Identify which cell holds the provided text, then report its (x, y) central coordinate. 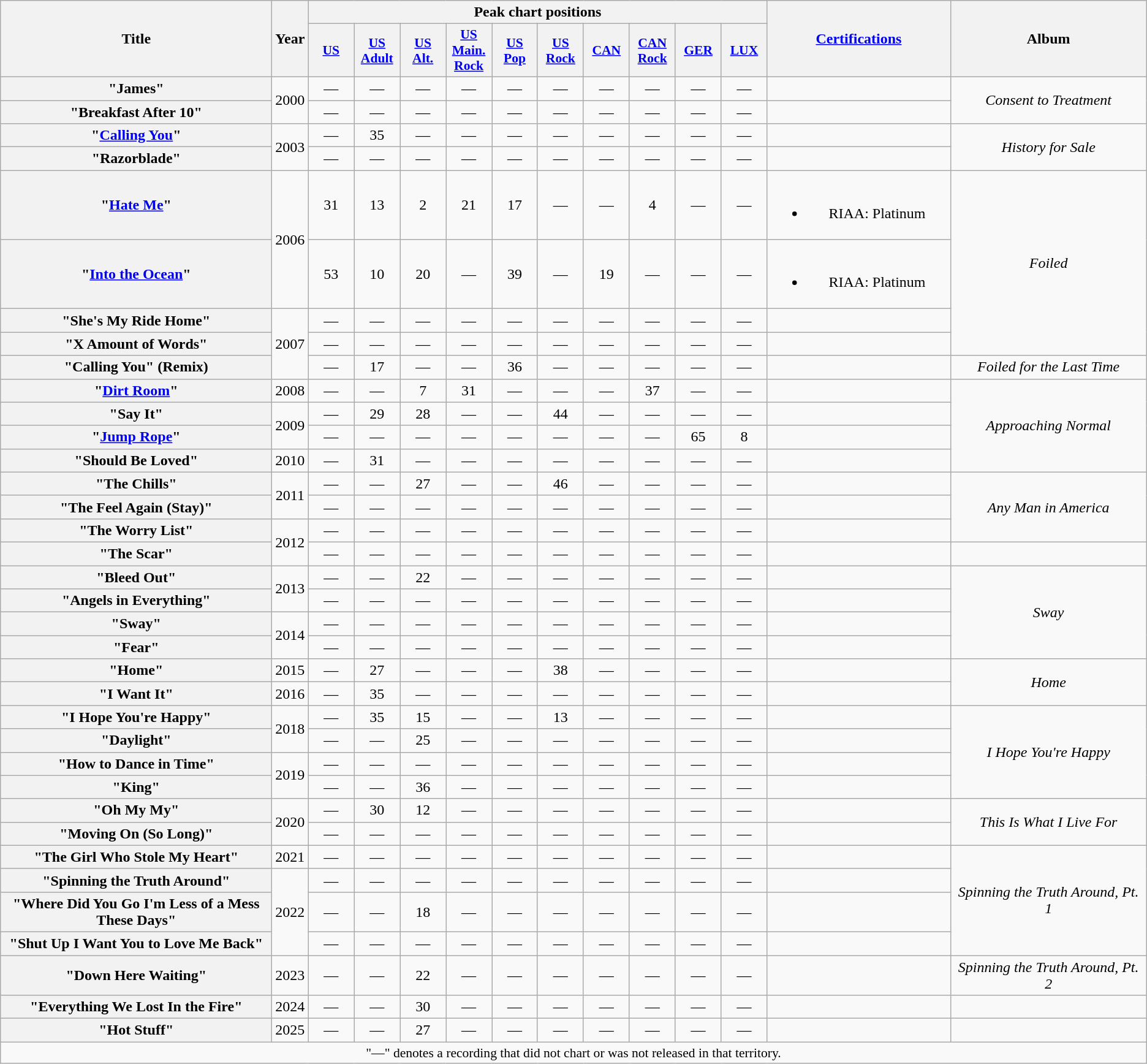
"Everything We Lost In the Fire" (136, 1007)
2019 (290, 775)
This Is What I Live For (1048, 822)
"—" denotes a recording that did not chart or was not released in that territory. (573, 1053)
"She's My Ride Home" (136, 321)
CAN (607, 50)
2000 (290, 100)
"The Girl Who Stole My Heart" (136, 857)
"Spinning the Truth Around" (136, 880)
"Calling You" (136, 135)
"James" (136, 88)
"Where Did You Go I'm Less of a Mess These Days" (136, 912)
29 (377, 414)
"Oh My My" (136, 810)
25 (423, 740)
Foiled for the Last Time (1048, 367)
2015 (290, 671)
I Hope You're Happy (1048, 752)
"Dirt Room" (136, 390)
"Into the Ocean" (136, 275)
"Moving On (So Long)" (136, 834)
2008 (290, 390)
7 (423, 390)
18 (423, 912)
10 (377, 275)
44 (560, 414)
12 (423, 810)
"Jump Rope" (136, 437)
2025 (290, 1030)
"Home" (136, 671)
USAdult (377, 50)
Certifications (859, 39)
"I Want It" (136, 694)
65 (698, 437)
"Say It" (136, 414)
38 (560, 671)
Spinning the Truth Around, Pt. 1 (1048, 900)
2003 (290, 147)
2023 (290, 975)
2016 (290, 694)
2012 (290, 542)
LUX (744, 50)
"Down Here Waiting" (136, 975)
37 (652, 390)
"I Hope You're Happy" (136, 717)
Album (1048, 39)
Any Man in America (1048, 507)
46 (560, 484)
53 (331, 275)
4 (652, 205)
2021 (290, 857)
Peak chart positions (538, 12)
History for Sale (1048, 147)
GER (698, 50)
Spinning the Truth Around, Pt. 2 (1048, 975)
21 (469, 205)
USRock (560, 50)
2006 (290, 240)
"The Worry List" (136, 530)
8 (744, 437)
2010 (290, 460)
28 (423, 414)
Year (290, 39)
"Razorblade" (136, 159)
Approaching Normal (1048, 425)
"King" (136, 787)
"X Amount of Words" (136, 344)
2007 (290, 344)
US (331, 50)
"Hate Me" (136, 205)
"Shut Up I Want You to Love Me Back" (136, 943)
USAlt. (423, 50)
"Calling You" (Remix) (136, 367)
"Breakfast After 10" (136, 112)
2020 (290, 822)
"The Feel Again (Stay)" (136, 507)
"The Chills" (136, 484)
2014 (290, 636)
Consent to Treatment (1048, 100)
Title (136, 39)
"How to Dance in Time" (136, 764)
2011 (290, 495)
"Should Be Loved" (136, 460)
USPop (515, 50)
2009 (290, 425)
"The Scar" (136, 553)
2022 (290, 912)
"Angels in Everything" (136, 601)
20 (423, 275)
"Fear" (136, 647)
15 (423, 717)
USMain.Rock (469, 50)
2 (423, 205)
"Hot Stuff" (136, 1030)
19 (607, 275)
"Sway" (136, 624)
"Bleed Out" (136, 577)
"Daylight" (136, 740)
Sway (1048, 612)
2018 (290, 729)
Foiled (1048, 263)
CANRock (652, 50)
Home (1048, 682)
39 (515, 275)
2024 (290, 1007)
2013 (290, 588)
